Find where the given text appears and provide that cell's center as (x, y) coordinate. 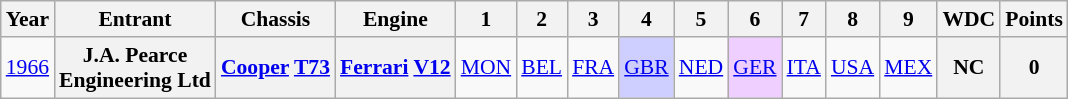
NED (701, 68)
9 (908, 19)
Chassis (276, 19)
7 (804, 19)
5 (701, 19)
3 (593, 19)
Ferrari V12 (396, 68)
J.A. PearceEngineering Ltd (135, 68)
MON (486, 68)
Cooper T73 (276, 68)
MEX (908, 68)
4 (646, 19)
Year (28, 19)
WDC (968, 19)
FRA (593, 68)
GER (754, 68)
GBR (646, 68)
2 (542, 19)
0 (1034, 68)
Engine (396, 19)
NC (968, 68)
Points (1034, 19)
USA (852, 68)
1 (486, 19)
8 (852, 19)
BEL (542, 68)
ITA (804, 68)
1966 (28, 68)
6 (754, 19)
Entrant (135, 19)
